Find where the given text appears and provide that cell's center as (x, y) coordinate. 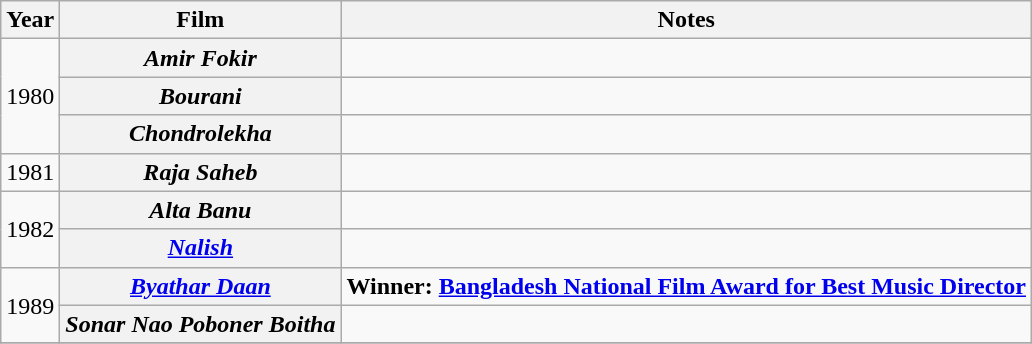
Winner: Bangladesh National Film Award for Best Music Director (686, 286)
Nalish (200, 248)
Notes (686, 20)
1980 (30, 96)
Film (200, 20)
1982 (30, 229)
Year (30, 20)
Bourani (200, 96)
Byathar Daan (200, 286)
Raja Saheb (200, 172)
1981 (30, 172)
Chondrolekha (200, 134)
Alta Banu (200, 210)
Amir Fokir (200, 58)
Sonar Nao Poboner Boitha (200, 324)
1989 (30, 305)
